Identify which cell holds the provided text, then report its [X, Y] central coordinate. 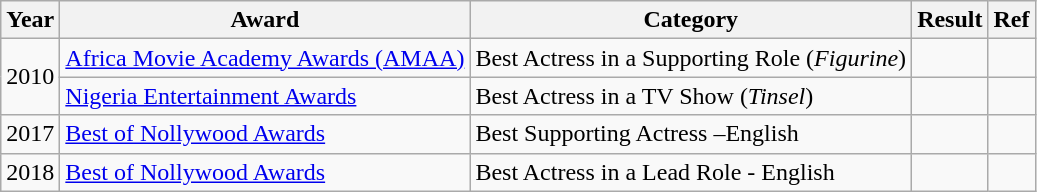
Best Supporting Actress –English [691, 134]
Best Actress in a TV Show (Tinsel) [691, 96]
2010 [30, 77]
Best Actress in a Supporting Role (Figurine) [691, 58]
2018 [30, 172]
Year [30, 20]
2017 [30, 134]
Nigeria Entertainment Awards [265, 96]
Best Actress in a Lead Role - English [691, 172]
Africa Movie Academy Awards (AMAA) [265, 58]
Result [950, 20]
Ref [1012, 20]
Award [265, 20]
Category [691, 20]
